Find where the given text appears and provide that cell's center as [X, Y] coordinate. 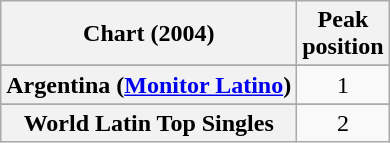
1 [343, 85]
Argentina (Monitor Latino) [149, 85]
World Latin Top Singles [149, 123]
Chart (2004) [149, 34]
Peak position [343, 34]
2 [343, 123]
